Pinpoint the cell where the given text exists, returning its (X, Y) midpoint coordinate. 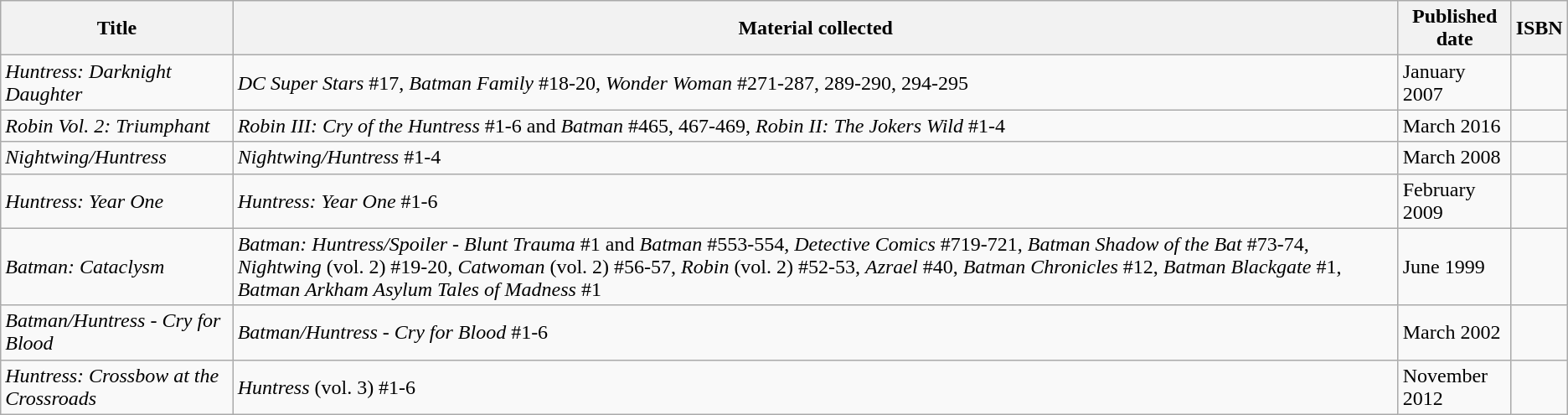
Batman/Huntress - Cry for Blood #1-6 (816, 332)
Batman/Huntress - Cry for Blood (117, 332)
Huntress: Darknight Daughter (117, 82)
March 2008 (1454, 158)
February 2009 (1454, 201)
Huntress: Crossbow at the Crossroads (117, 387)
Huntress: Year One (117, 201)
January 2007 (1454, 82)
Batman: Cataclysm (117, 267)
Nightwing/Huntress #1-4 (816, 158)
ISBN (1540, 29)
Huntress (vol. 3) #1-6 (816, 387)
March 2002 (1454, 332)
Huntress: Year One #1-6 (816, 201)
June 1999 (1454, 267)
Material collected (816, 29)
March 2016 (1454, 126)
Robin III: Cry of the Huntress #1-6 and Batman #465, 467-469, Robin II: The Jokers Wild #1-4 (816, 126)
November 2012 (1454, 387)
Published date (1454, 29)
Robin Vol. 2: Triumphant (117, 126)
Nightwing/Huntress (117, 158)
DC Super Stars #17, Batman Family #18-20, Wonder Woman #271-287, 289-290, 294-295 (816, 82)
Title (117, 29)
